For the text-containing cell, return its midpoint in (X, Y) coordinate format. 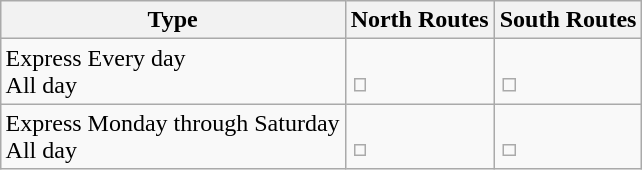
Express Every dayAll day (172, 72)
South Routes (568, 20)
Express Monday through SaturdayAll day (172, 136)
North Routes (420, 20)
Type (172, 20)
